Return (X, Y) of the center of cell containing provided text 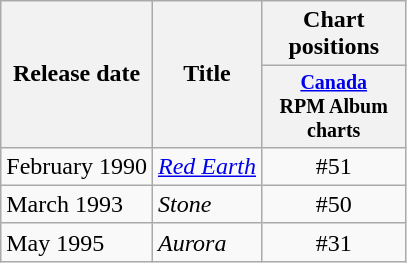
#31 (334, 242)
Red Earth (206, 166)
#50 (334, 204)
#51 (334, 166)
February 1990 (77, 166)
Title (206, 74)
Chart positions (334, 34)
Aurora (206, 242)
May 1995 (77, 242)
CanadaRPM Album charts (334, 106)
Stone (206, 204)
Release date (77, 74)
March 1993 (77, 204)
